Detect which cell encompasses the target text, then output its (x, y) center coordinate. 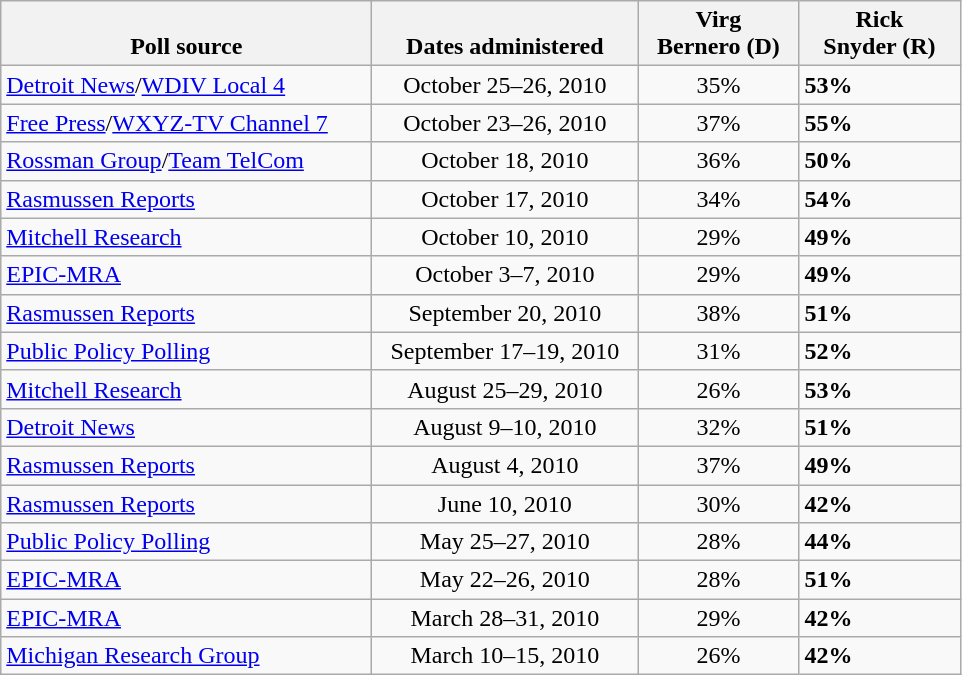
Detroit News (186, 427)
44% (880, 542)
52% (880, 351)
October 10, 2010 (505, 237)
October 18, 2010 (505, 161)
55% (880, 123)
Dates administered (505, 34)
VirgBernero (D) (718, 34)
Detroit News/WDIV Local 4 (186, 85)
August 4, 2010 (505, 465)
50% (880, 161)
September 20, 2010 (505, 313)
Michigan Research Group (186, 656)
Rossman Group/Team TelCom (186, 161)
October 23–26, 2010 (505, 123)
August 25–29, 2010 (505, 389)
36% (718, 161)
May 22–26, 2010 (505, 580)
October 3–7, 2010 (505, 275)
October 17, 2010 (505, 199)
June 10, 2010 (505, 503)
31% (718, 351)
September 17–19, 2010 (505, 351)
30% (718, 503)
May 25–27, 2010 (505, 542)
March 10–15, 2010 (505, 656)
32% (718, 427)
March 28–31, 2010 (505, 618)
Free Press/WXYZ-TV Channel 7 (186, 123)
October 25–26, 2010 (505, 85)
Poll source (186, 34)
54% (880, 199)
RickSnyder (R) (880, 34)
35% (718, 85)
38% (718, 313)
34% (718, 199)
August 9–10, 2010 (505, 427)
